Return the (x, y) coordinate for the center point of the cell that contains the specified text.  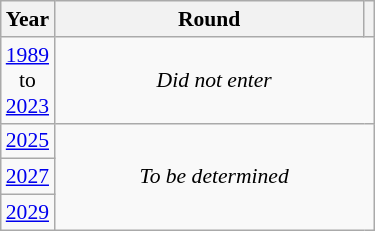
Year (28, 19)
1989to2023 (28, 80)
Did not enter (214, 80)
2027 (28, 177)
2029 (28, 213)
2025 (28, 141)
Round (209, 19)
To be determined (214, 176)
